From the cell containing the given text, extract its center point as [x, y] coordinate. 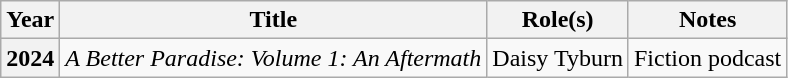
Role(s) [558, 20]
2024 [30, 58]
Year [30, 20]
Fiction podcast [707, 58]
Notes [707, 20]
Title [274, 20]
A Better Paradise: Volume 1: An Aftermath [274, 58]
Daisy Tyburn [558, 58]
